Output the [x, y] coordinate of the center of the cell containing the given text.  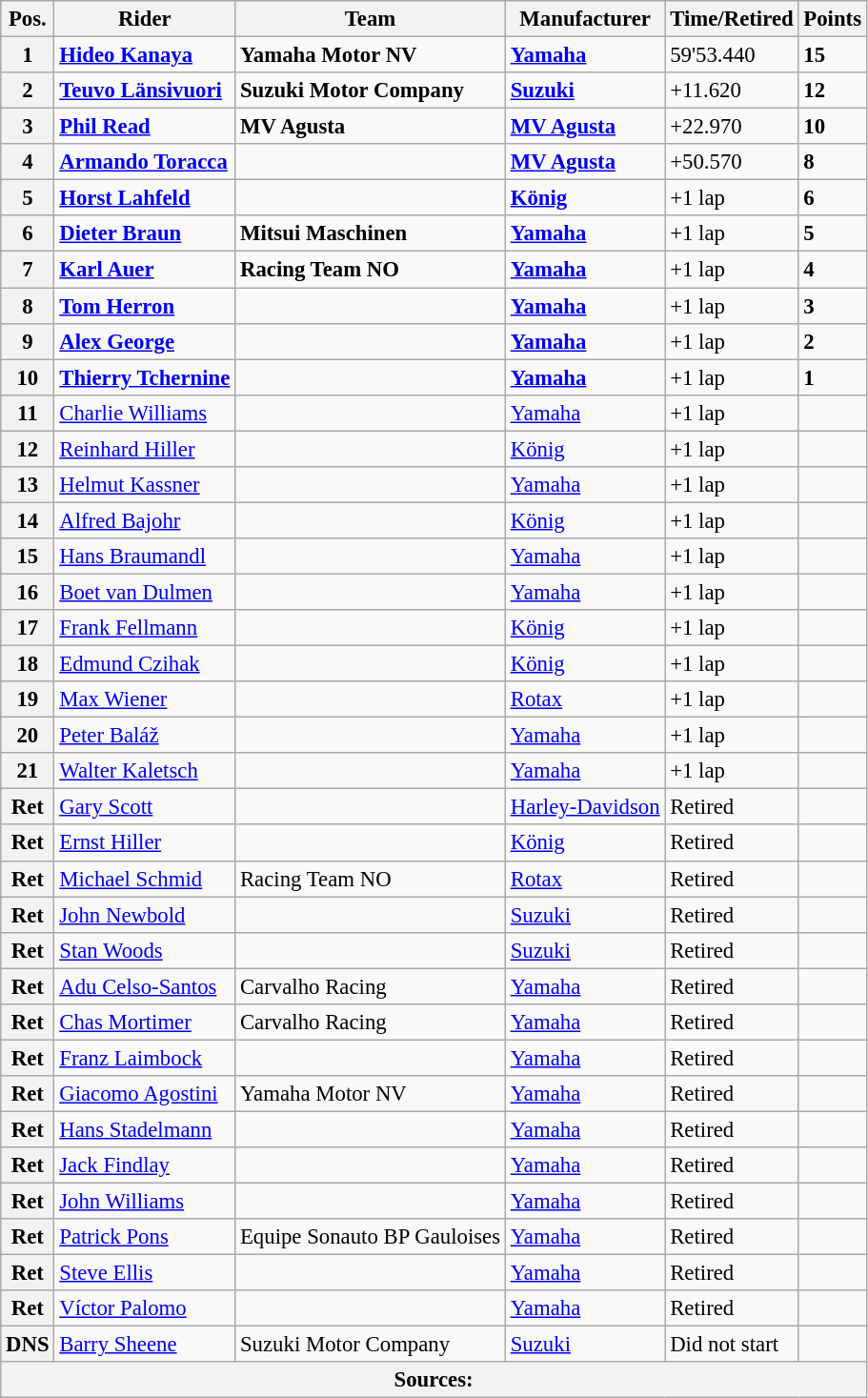
Armando Toracca [145, 162]
Teuvo Länsivuori [145, 91]
14 [28, 520]
11 [28, 413]
17 [28, 628]
Tom Herron [145, 306]
Hideo Kanaya [145, 55]
Gary Scott [145, 807]
Ernst Hiller [145, 843]
Chas Mortimer [145, 1023]
Hans Braumandl [145, 557]
Víctor Palomo [145, 1308]
+22.970 [732, 127]
Michael Schmid [145, 879]
19 [28, 699]
+50.570 [732, 162]
Did not start [732, 1345]
Giacomo Agostini [145, 1094]
Karl Auer [145, 270]
Alex George [145, 341]
Points [833, 19]
Manufacturer [585, 19]
Walter Kaletsch [145, 771]
16 [28, 592]
Adu Celso-Santos [145, 986]
Jack Findlay [145, 1165]
Thierry Tchernine [145, 377]
Pos. [28, 19]
Frank Fellmann [145, 628]
13 [28, 485]
Reinhard Hiller [145, 449]
+11.620 [732, 91]
John Williams [145, 1202]
Max Wiener [145, 699]
Rider [145, 19]
7 [28, 270]
Franz Laimbock [145, 1058]
Helmut Kassner [145, 485]
John Newbold [145, 915]
18 [28, 664]
Dieter Braun [145, 233]
Steve Ellis [145, 1273]
Mitsui Maschinen [371, 233]
20 [28, 736]
Stan Woods [145, 950]
Time/Retired [732, 19]
Charlie Williams [145, 413]
Boet van Dulmen [145, 592]
Hans Stadelmann [145, 1129]
59'53.440 [732, 55]
9 [28, 341]
Equipe Sonauto BP Gauloises [371, 1237]
Patrick Pons [145, 1237]
Alfred Bajohr [145, 520]
Harley-Davidson [585, 807]
Edmund Czihak [145, 664]
Horst Lahfeld [145, 198]
Peter Baláž [145, 736]
Phil Read [145, 127]
DNS [28, 1345]
Barry Sheene [145, 1345]
21 [28, 771]
Team [371, 19]
